Identify which cell holds the provided text, then report its [X, Y] central coordinate. 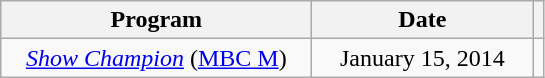
Date [422, 20]
January 15, 2014 [422, 58]
Show Champion (MBC M) [156, 58]
Program [156, 20]
